For the text-containing cell, return its midpoint in (X, Y) coordinate format. 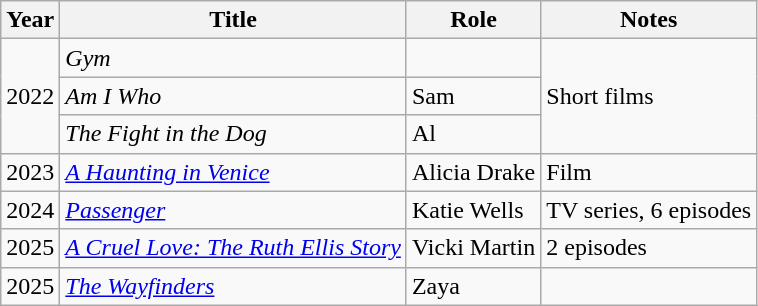
Gym (234, 58)
Year (30, 20)
TV series, 6 episodes (649, 210)
Alicia Drake (473, 172)
Title (234, 20)
2 episodes (649, 248)
2024 (30, 210)
Role (473, 20)
Passenger (234, 210)
The Fight in the Dog (234, 134)
Zaya (473, 286)
Katie Wells (473, 210)
Am I Who (234, 96)
Sam (473, 96)
2022 (30, 96)
The Wayfinders (234, 286)
Short films (649, 96)
Vicki Martin (473, 248)
A Haunting in Venice (234, 172)
2023 (30, 172)
Notes (649, 20)
Film (649, 172)
Al (473, 134)
A Cruel Love: The Ruth Ellis Story (234, 248)
